From the cell containing the given text, extract its center point as [X, Y] coordinate. 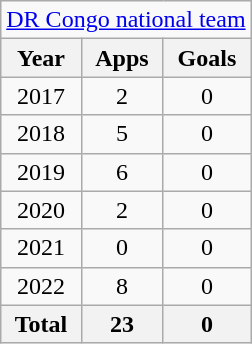
2021 [41, 248]
8 [122, 286]
2019 [41, 172]
DR Congo national team [126, 20]
2017 [41, 96]
5 [122, 134]
Apps [122, 58]
2018 [41, 134]
2020 [41, 210]
23 [122, 324]
Goals [207, 58]
2022 [41, 286]
Total [41, 324]
Year [41, 58]
6 [122, 172]
